Detect which cell encompasses the target text, then output its [X, Y] center coordinate. 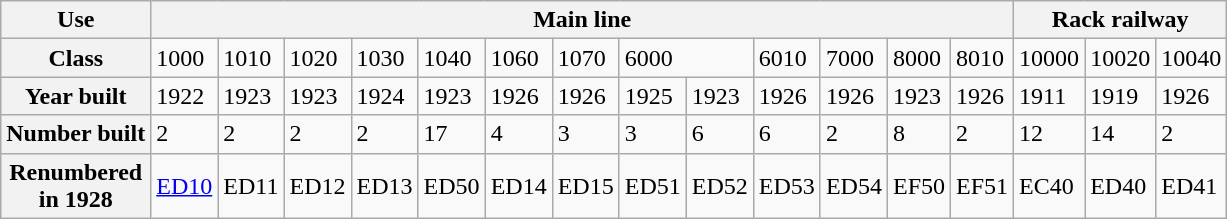
1020 [318, 58]
17 [452, 134]
ED41 [1192, 186]
6000 [686, 58]
ED10 [184, 186]
6010 [786, 58]
Use [76, 20]
8 [918, 134]
7000 [854, 58]
8000 [918, 58]
1911 [1050, 96]
Renumberedin 1928 [76, 186]
ED12 [318, 186]
EF51 [982, 186]
10020 [1120, 58]
1922 [184, 96]
ED53 [786, 186]
10000 [1050, 58]
ED51 [652, 186]
1030 [384, 58]
Main line [582, 20]
ED54 [854, 186]
4 [518, 134]
ED13 [384, 186]
1070 [586, 58]
Rack railway [1120, 20]
1040 [452, 58]
14 [1120, 134]
Class [76, 58]
1000 [184, 58]
Year built [76, 96]
1924 [384, 96]
ED52 [720, 186]
Number built [76, 134]
ED50 [452, 186]
12 [1050, 134]
1010 [251, 58]
1925 [652, 96]
10040 [1192, 58]
ED11 [251, 186]
ED15 [586, 186]
ED14 [518, 186]
EF50 [918, 186]
8010 [982, 58]
1060 [518, 58]
1919 [1120, 96]
EC40 [1050, 186]
ED40 [1120, 186]
